Pinpoint the cell where the given text exists, returning its [x, y] midpoint coordinate. 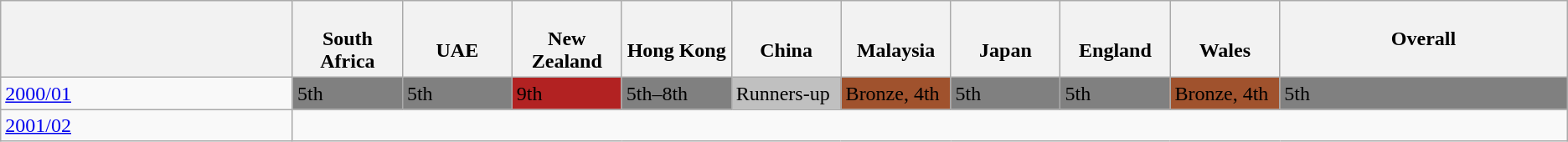
England [1116, 39]
South Africa [347, 39]
5th–8th [677, 94]
Malaysia [896, 39]
2001/02 [147, 125]
Hong Kong [677, 39]
2000/01 [147, 94]
China [786, 39]
Runners-up [786, 94]
New Zealand [566, 39]
Japan [1005, 39]
UAE [457, 39]
Wales [1225, 39]
9th [566, 94]
Overall [1424, 39]
